For the text-containing cell, return its midpoint in [X, Y] coordinate format. 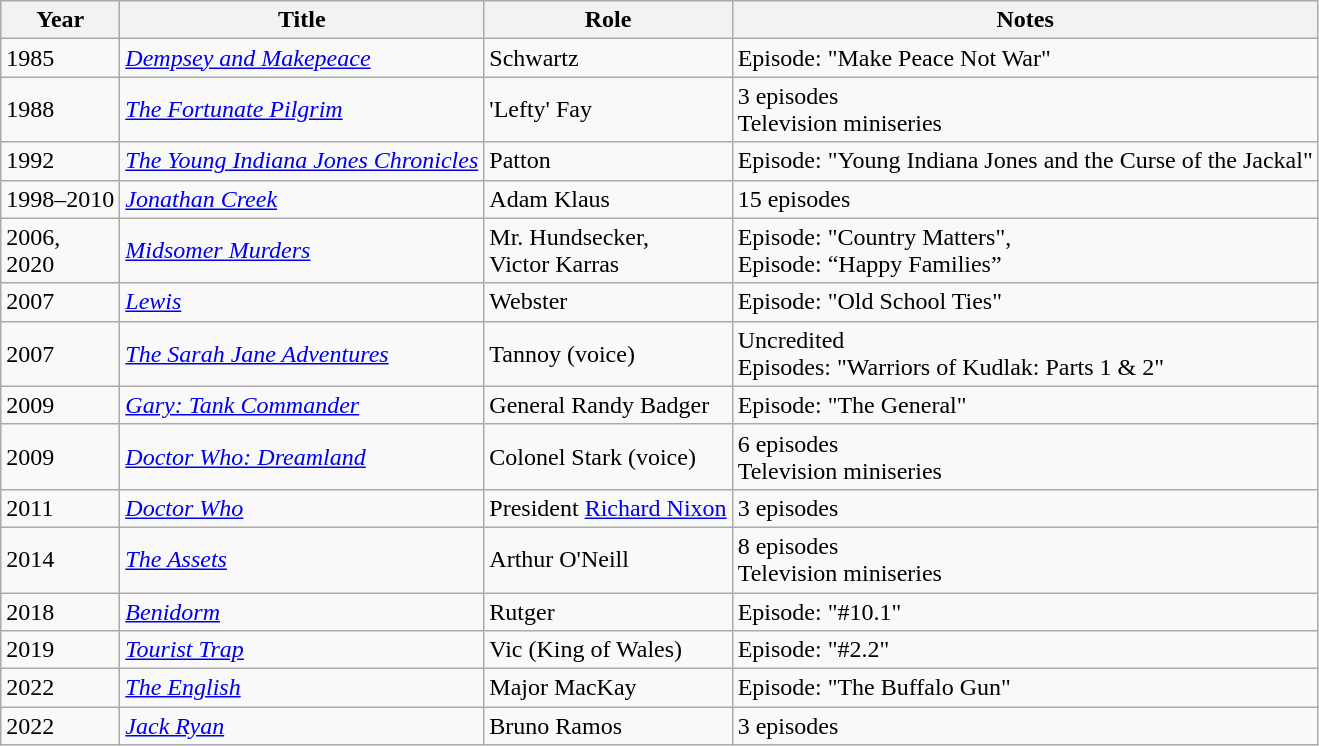
Mr. Hundsecker,Victor Karras [608, 250]
Episode: "The Buffalo Gun" [1025, 688]
Webster [608, 302]
Episode: "Old School Ties" [1025, 302]
Title [302, 20]
6 episodesTelevision miniseries [1025, 456]
UncreditedEpisodes: "Warriors of Kudlak: Parts 1 & 2" [1025, 354]
The Young Indiana Jones Chronicles [302, 161]
Notes [1025, 20]
The English [302, 688]
Jack Ryan [302, 726]
1992 [60, 161]
Jonathan Creek [302, 199]
2011 [60, 508]
Rutger [608, 611]
President Richard Nixon [608, 508]
1998–2010 [60, 199]
'Lefty' Fay [608, 110]
Episode: "Country Matters",Episode: “Happy Families” [1025, 250]
Adam Klaus [608, 199]
Year [60, 20]
2019 [60, 650]
The Fortunate Pilgrim [302, 110]
The Sarah Jane Adventures [302, 354]
Major MacKay [608, 688]
Vic (King of Wales) [608, 650]
Colonel Stark (voice) [608, 456]
Doctor Who: Dreamland [302, 456]
Bruno Ramos [608, 726]
Role [608, 20]
8 episodesTelevision miniseries [1025, 560]
Episode: "Make Peace Not War" [1025, 58]
Patton [608, 161]
Dempsey and Makepeace [302, 58]
Tourist Trap [302, 650]
15 episodes [1025, 199]
Arthur O'Neill [608, 560]
Doctor Who [302, 508]
Gary: Tank Commander [302, 405]
Schwartz [608, 58]
Episode: "The General" [1025, 405]
3 episodesTelevision miniseries [1025, 110]
Tannoy (voice) [608, 354]
Episode: "Young Indiana Jones and the Curse of the Jackal" [1025, 161]
1988 [60, 110]
2018 [60, 611]
Midsomer Murders [302, 250]
Lewis [302, 302]
Episode: "#10.1" [1025, 611]
1985 [60, 58]
The Assets [302, 560]
2014 [60, 560]
2006,2020 [60, 250]
Episode: "#2.2" [1025, 650]
Benidorm [302, 611]
General Randy Badger [608, 405]
